Find where the given text appears and provide that cell's center as (x, y) coordinate. 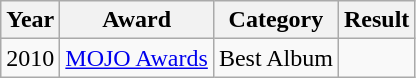
Year (30, 20)
Result (376, 20)
Category (276, 20)
2010 (30, 58)
Award (137, 20)
MOJO Awards (137, 58)
Best Album (276, 58)
